Locate the cell with the specified text and output its (X, Y) center coordinate. 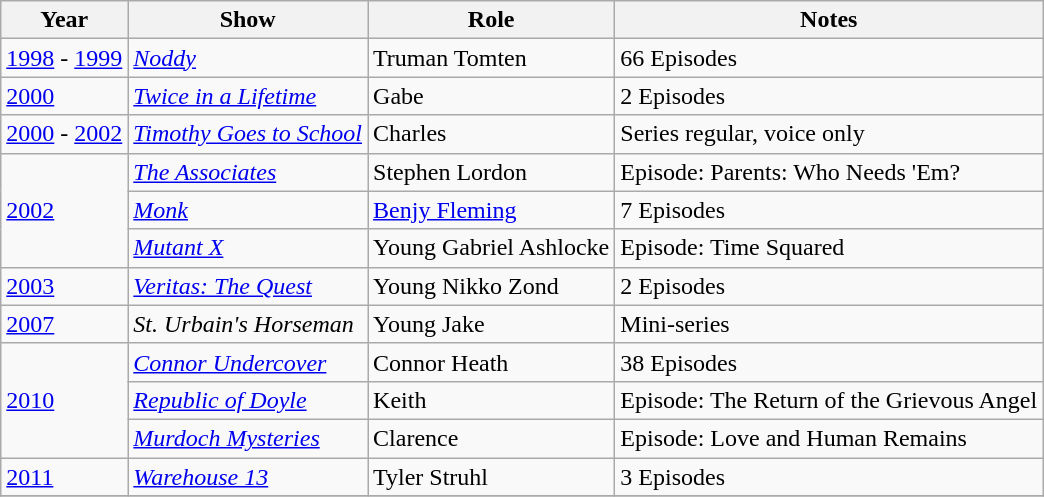
Clarence (492, 438)
Keith (492, 400)
3 Episodes (829, 477)
Young Gabriel Ashlocke (492, 248)
Noddy (248, 58)
1998 - 1999 (64, 58)
Year (64, 20)
Young Jake (492, 324)
Republic of Doyle (248, 400)
38 Episodes (829, 362)
66 Episodes (829, 58)
Role (492, 20)
Mutant X (248, 248)
Episode: Time Squared (829, 248)
2011 (64, 477)
Benjy Fleming (492, 210)
Monk (248, 210)
Connor Heath (492, 362)
Warehouse 13 (248, 477)
Stephen Lordon (492, 172)
Veritas: The Quest (248, 286)
2000 (64, 96)
Episode: Love and Human Remains (829, 438)
The Associates (248, 172)
Truman Tomten (492, 58)
Twice in a Lifetime (248, 96)
Tyler Struhl (492, 477)
2003 (64, 286)
Gabe (492, 96)
Connor Undercover (248, 362)
2002 (64, 210)
St. Urbain's Horseman (248, 324)
Timothy Goes to School (248, 134)
Episode: Parents: Who Needs 'Em? (829, 172)
Show (248, 20)
2000 - 2002 (64, 134)
2010 (64, 400)
Young Nikko Zond (492, 286)
Notes (829, 20)
Murdoch Mysteries (248, 438)
Series regular, voice only (829, 134)
7 Episodes (829, 210)
Mini-series (829, 324)
Charles (492, 134)
2007 (64, 324)
Episode: The Return of the Grievous Angel (829, 400)
